Search for the cell housing the specified text and yield its [X, Y] center coordinate. 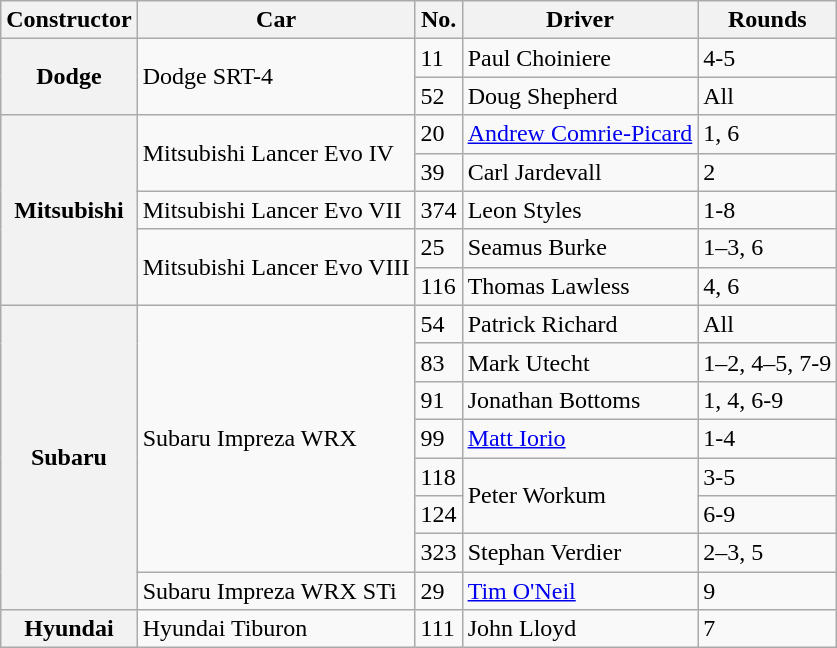
Mitsubishi [69, 210]
Peter Workum [580, 496]
Mitsubishi Lancer Evo IV [276, 153]
323 [438, 553]
Hyundai Tiburon [276, 629]
Jonathan Bottoms [580, 400]
Rounds [768, 20]
No. [438, 20]
6-9 [768, 515]
Mitsubishi Lancer Evo VII [276, 210]
1-4 [768, 438]
Patrick Richard [580, 324]
111 [438, 629]
Subaru [69, 457]
Matt Iorio [580, 438]
Seamus Burke [580, 248]
29 [438, 591]
2 [768, 172]
25 [438, 248]
Doug Shepherd [580, 96]
John Lloyd [580, 629]
Hyundai [69, 629]
124 [438, 515]
Stephan Verdier [580, 553]
Car [276, 20]
99 [438, 438]
1-8 [768, 210]
Andrew Comrie-Picard [580, 134]
11 [438, 58]
83 [438, 362]
1–2, 4–5, 7-9 [768, 362]
Driver [580, 20]
4-5 [768, 58]
54 [438, 324]
1, 4, 6-9 [768, 400]
Tim O'Neil [580, 591]
20 [438, 134]
4, 6 [768, 286]
2–3, 5 [768, 553]
Dodge SRT-4 [276, 77]
Mitsubishi Lancer Evo VIII [276, 267]
Dodge [69, 77]
52 [438, 96]
3-5 [768, 477]
Constructor [69, 20]
118 [438, 477]
374 [438, 210]
Subaru Impreza WRX [276, 438]
9 [768, 591]
Subaru Impreza WRX STi [276, 591]
7 [768, 629]
39 [438, 172]
1, 6 [768, 134]
Carl Jardevall [580, 172]
1–3, 6 [768, 248]
91 [438, 400]
Mark Utecht [580, 362]
Thomas Lawless [580, 286]
116 [438, 286]
Leon Styles [580, 210]
Paul Choiniere [580, 58]
